Pinpoint the cell where the given text exists, returning its (X, Y) midpoint coordinate. 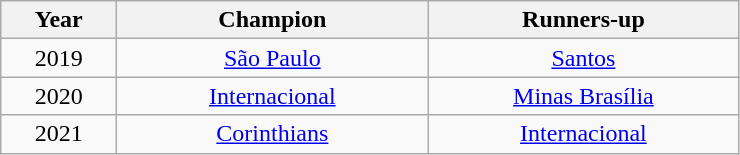
2020 (59, 96)
Corinthians (272, 134)
Year (59, 20)
São Paulo (272, 58)
Santos (584, 58)
Runners-up (584, 20)
2019 (59, 58)
Minas Brasília (584, 96)
Champion (272, 20)
2021 (59, 134)
